Find where the given text appears and provide that cell's center as (X, Y) coordinate. 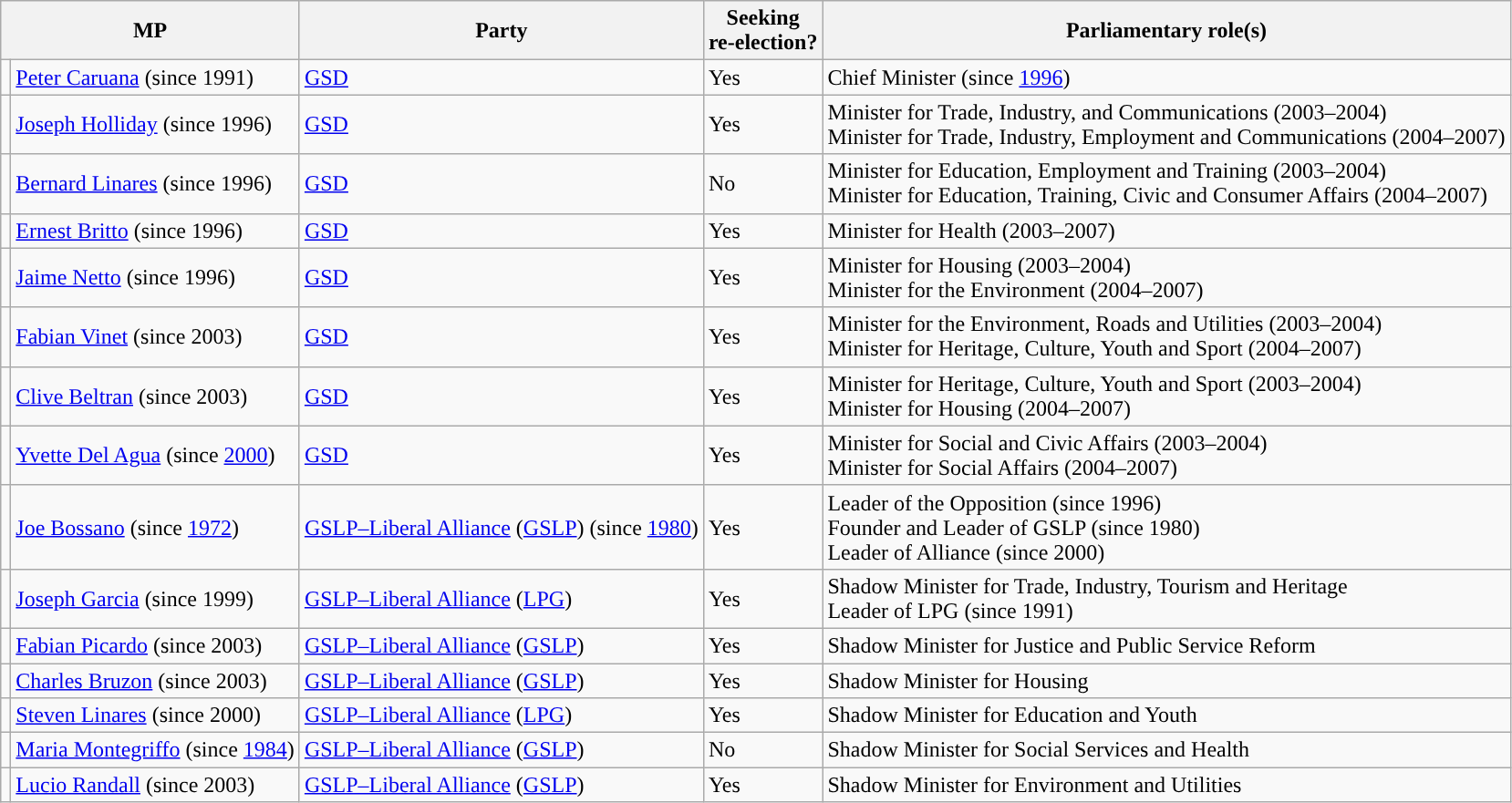
Minister for Health (2003–2007) (1166, 231)
Minister for Social and Civic Affairs (2003–2004)Minister for Social Affairs (2004–2007) (1166, 456)
Chief Minister (since 1996) (1166, 77)
Minister for Heritage, Culture, Youth and Sport (2003–2004)Minister for Housing (2004–2007) (1166, 396)
Jaime Netto (since 1996) (155, 277)
Lucio Randall (since 2003) (155, 785)
Joe Bossano (since 1972) (155, 527)
Bernard Linares (since 1996) (155, 184)
GSLP–Liberal Alliance (GSLP) (since 1980) (502, 527)
Fabian Vinet (since 2003) (155, 337)
Party (502, 31)
Steven Linares (since 2000) (155, 715)
Shadow Minister for Justice and Public Service Reform (1166, 645)
Charles Bruzon (since 2003) (155, 681)
Leader of the Opposition (since 1996)Founder and Leader of GSLP (since 1980)Leader of Alliance (since 2000) (1166, 527)
Shadow Minister for Social Services and Health (1166, 750)
Parliamentary role(s) (1166, 31)
Shadow Minister for Environment and Utilities (1166, 785)
Joseph Garcia (since 1999) (155, 598)
Minister for Education, Employment and Training (2003–2004)Minister for Education, Training, Civic and Consumer Affairs (2004–2007) (1166, 184)
Minister for the Environment, Roads and Utilities (2003–2004)Minister for Heritage, Culture, Youth and Sport (2004–2007) (1166, 337)
Fabian Picardo (since 2003) (155, 645)
Joseph Holliday (since 1996) (155, 124)
Minister for Housing (2003–2004)Minister for the Environment (2004–2007) (1166, 277)
Clive Beltran (since 2003) (155, 396)
Seekingre-election? (762, 31)
Shadow Minister for Housing (1166, 681)
Shadow Minister for Trade, Industry, Tourism and HeritageLeader of LPG (since 1991) (1166, 598)
Minister for Trade, Industry, and Communications (2003–2004)Minister for Trade, Industry, Employment and Communications (2004–2007) (1166, 124)
Shadow Minister for Education and Youth (1166, 715)
Peter Caruana (since 1991) (155, 77)
Ernest Britto (since 1996) (155, 231)
MP (150, 31)
Maria Montegriffo (since 1984) (155, 750)
Yvette Del Agua (since 2000) (155, 456)
